Extract the [X, Y] coordinate from the center of the cell holding the provided text.  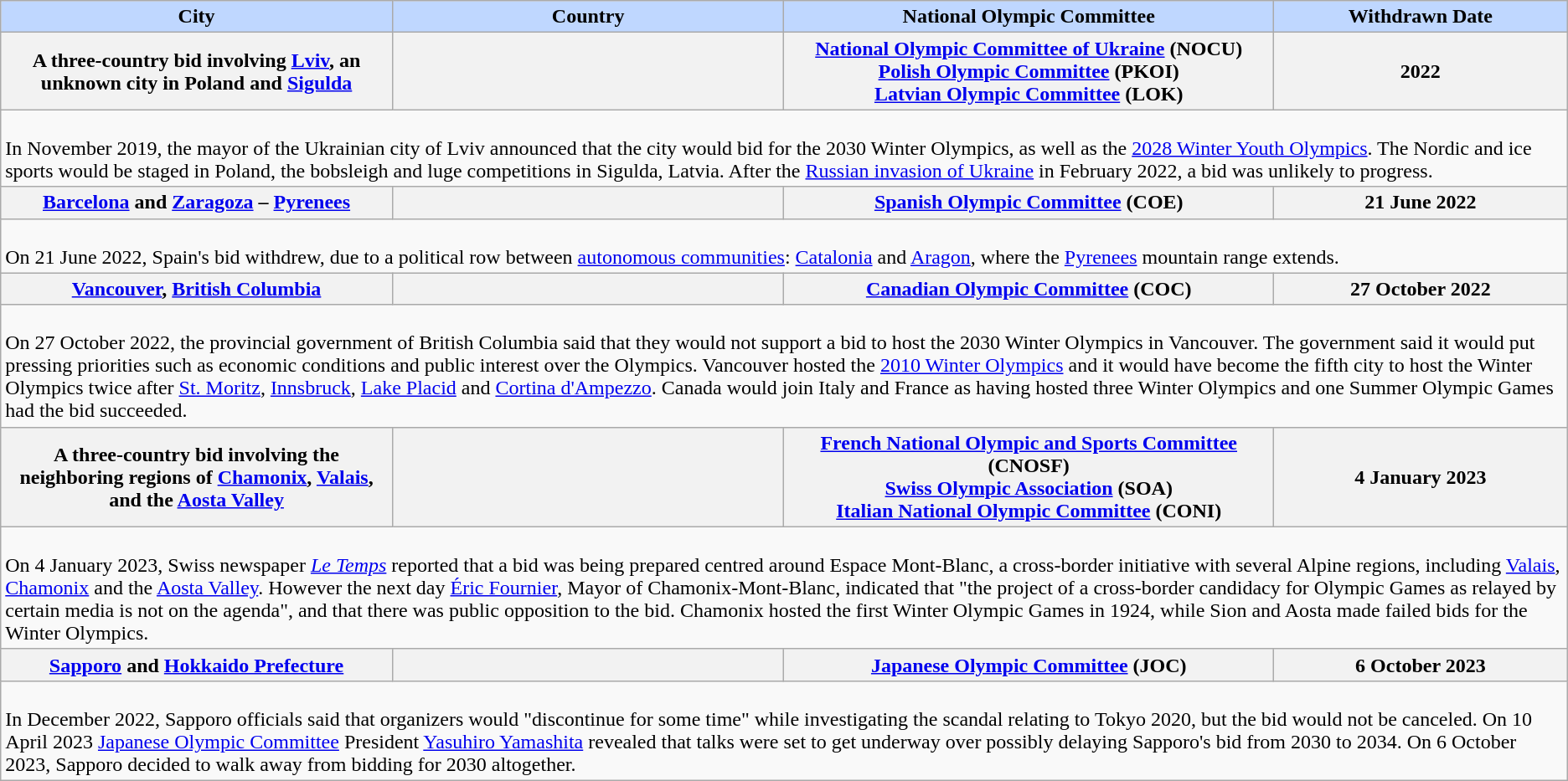
2022 [1421, 71]
City [197, 17]
27 October 2022 [1421, 289]
National Olympic Committee of Ukraine (NOCU)Polish Olympic Committee (PKOI)Latvian Olympic Committee (LOK) [1029, 71]
French National Olympic and Sports Committee (CNOSF)Swiss Olympic Association (SOA)Italian National Olympic Committee (CONI) [1029, 477]
21 June 2022 [1421, 203]
Barcelona and Zaragoza – Pyrenees [197, 203]
Spanish Olympic Committee (COE) [1029, 203]
A three-country bid involving Lviv, an unknown city in Poland and Sigulda [197, 71]
A three-country bid involving the neighboring regions of Chamonix, Valais, and the Aosta Valley [197, 477]
Withdrawn Date [1421, 17]
6 October 2023 [1421, 665]
National Olympic Committee [1029, 17]
Canadian Olympic Committee (COC) [1029, 289]
4 January 2023 [1421, 477]
Japanese Olympic Committee (JOC) [1029, 665]
Country [588, 17]
Sapporo and Hokkaido Prefecture [197, 665]
Vancouver, British Columbia [197, 289]
